Provide the [x, y] coordinate of the cell's center where the given text is located.  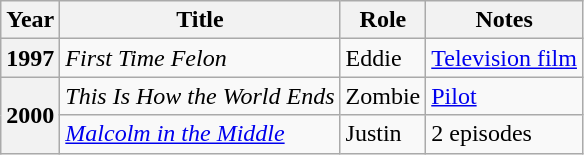
Eddie [383, 58]
2 episodes [504, 134]
2000 [30, 115]
Television film [504, 58]
Pilot [504, 96]
Zombie [383, 96]
1997 [30, 58]
Justin [383, 134]
Malcolm in the Middle [200, 134]
This Is How the World Ends [200, 96]
Year [30, 20]
Notes [504, 20]
First Time Felon [200, 58]
Role [383, 20]
Title [200, 20]
